Search for the cell housing the specified text and yield its (x, y) center coordinate. 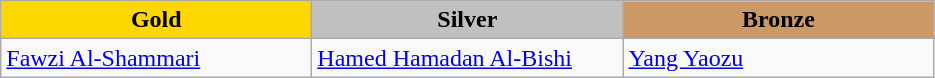
Yang Yaozu (778, 58)
Fawzi Al-Shammari (156, 58)
Hamed Hamadan Al-Bishi (468, 58)
Bronze (778, 20)
Gold (156, 20)
Silver (468, 20)
